Return the (X, Y) coordinate for the center point of the cell that contains the specified text.  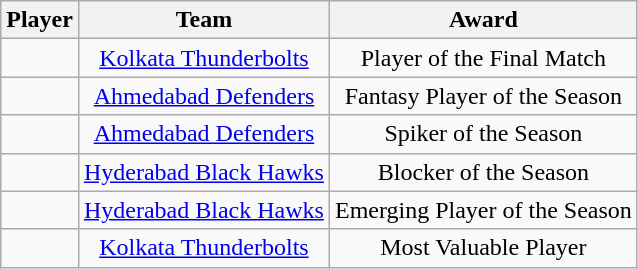
Team (204, 20)
Emerging Player of the Season (483, 210)
Most Valuable Player (483, 248)
Spiker of the Season (483, 134)
Award (483, 20)
Fantasy Player of the Season (483, 96)
Player of the Final Match (483, 58)
Player (40, 20)
Blocker of the Season (483, 172)
